Determine the (x, y) coordinate at the center of the cell enclosing the given text.  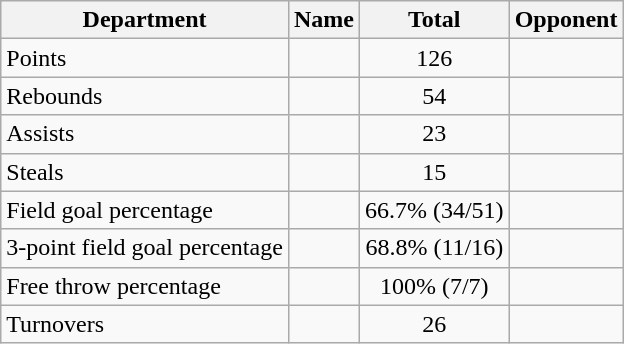
23 (434, 134)
Turnovers (145, 324)
Points (145, 58)
Total (434, 20)
100% (7/7) (434, 286)
26 (434, 324)
Department (145, 20)
66.7% (34/51) (434, 210)
126 (434, 58)
Rebounds (145, 96)
Free throw percentage (145, 286)
Steals (145, 172)
15 (434, 172)
68.8% (11/16) (434, 248)
Opponent (566, 20)
Field goal percentage (145, 210)
Name (324, 20)
3-point field goal percentage (145, 248)
54 (434, 96)
Assists (145, 134)
